Determine the [x, y] coordinate at the center of the cell enclosing the given text.  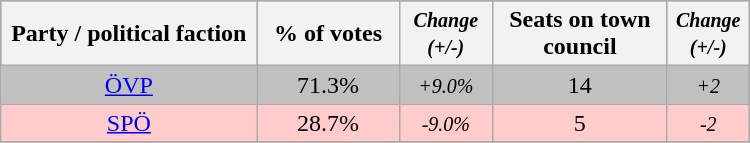
+2 [708, 85]
71.3% [328, 85]
ÖVP [129, 85]
SPÖ [129, 123]
+9.0% [446, 85]
28.7% [328, 123]
5 [580, 123]
Seats on town council [580, 34]
14 [580, 85]
Party / political faction [129, 34]
-2 [708, 123]
% of votes [328, 34]
-9.0% [446, 123]
